Scan for the cell matching the given text and deliver its (x, y) coordinate at center. 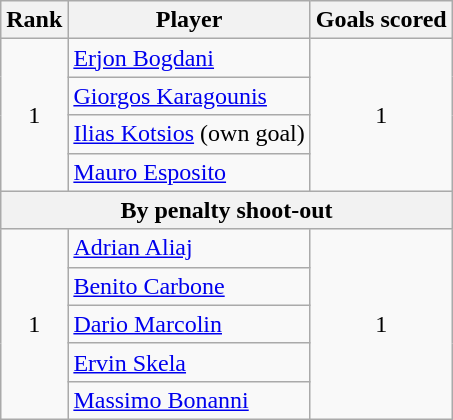
Giorgos Karagounis (189, 96)
Erjon Bogdani (189, 58)
Ervin Skela (189, 362)
Benito Carbone (189, 286)
Goals scored (381, 20)
Mauro Esposito (189, 172)
Rank (34, 20)
Player (189, 20)
Ilias Kotsios (own goal) (189, 134)
Adrian Aliaj (189, 248)
By penalty shoot-out (226, 210)
Dario Marcolin (189, 324)
Massimo Bonanni (189, 400)
